Return the [x, y] coordinate for the center point of the cell that contains the specified text.  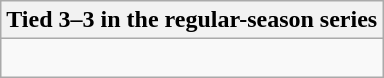
Tied 3–3 in the regular-season series [192, 20]
